Output the (x, y) coordinate of the center of the cell containing the given text.  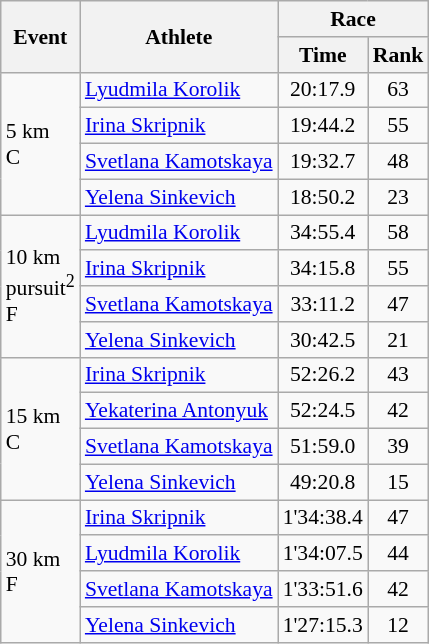
Event (40, 36)
1'33:51.6 (323, 589)
5 km C (40, 143)
39 (398, 447)
Yekaterina Antonyuk (179, 411)
20:17.9 (323, 90)
21 (398, 340)
1'34:07.5 (323, 554)
30 km F (40, 571)
63 (398, 90)
Athlete (179, 36)
Time (323, 55)
48 (398, 162)
30:42.5 (323, 340)
51:59.0 (323, 447)
34:15.8 (323, 269)
1'27:15.3 (323, 625)
49:20.8 (323, 482)
19:44.2 (323, 126)
18:50.2 (323, 197)
15 (398, 482)
1'34:38.4 (323, 518)
19:32.7 (323, 162)
34:55.4 (323, 233)
44 (398, 554)
33:11.2 (323, 304)
23 (398, 197)
43 (398, 375)
15 km C (40, 428)
Rank (398, 55)
58 (398, 233)
52:24.5 (323, 411)
10 km pursuit2 F (40, 286)
52:26.2 (323, 375)
Race (354, 19)
12 (398, 625)
